Capture the cell that displays the provided text and extract its (X, Y) central coordinate. 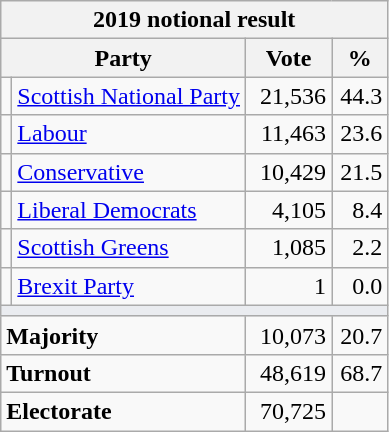
Electorate (124, 411)
68.7 (360, 373)
Conservative (129, 172)
10,429 (289, 172)
Scottish National Party (129, 96)
1 (289, 286)
48,619 (289, 373)
2.2 (360, 248)
23.6 (360, 134)
% (360, 58)
4,105 (289, 210)
Scottish Greens (129, 248)
Labour (129, 134)
20.7 (360, 335)
11,463 (289, 134)
Majority (124, 335)
2019 notional result (194, 20)
8.4 (360, 210)
21,536 (289, 96)
Turnout (124, 373)
Party (124, 58)
44.3 (360, 96)
1,085 (289, 248)
Brexit Party (129, 286)
Liberal Democrats (129, 210)
70,725 (289, 411)
Vote (289, 58)
10,073 (289, 335)
21.5 (360, 172)
0.0 (360, 286)
